Find where the given text appears and provide that cell's center as (X, Y) coordinate. 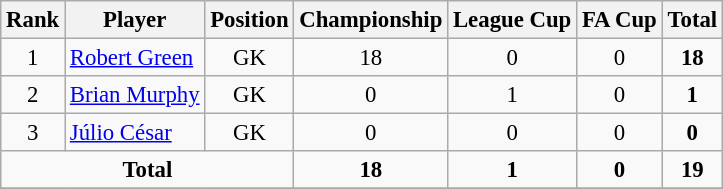
19 (692, 170)
2 (33, 95)
Júlio César (135, 133)
Championship (371, 20)
Position (250, 20)
FA Cup (620, 20)
Robert Green (135, 58)
Brian Murphy (135, 95)
3 (33, 133)
League Cup (512, 20)
Player (135, 20)
Rank (33, 20)
